Capture the cell that displays the provided text and extract its [x, y] central coordinate. 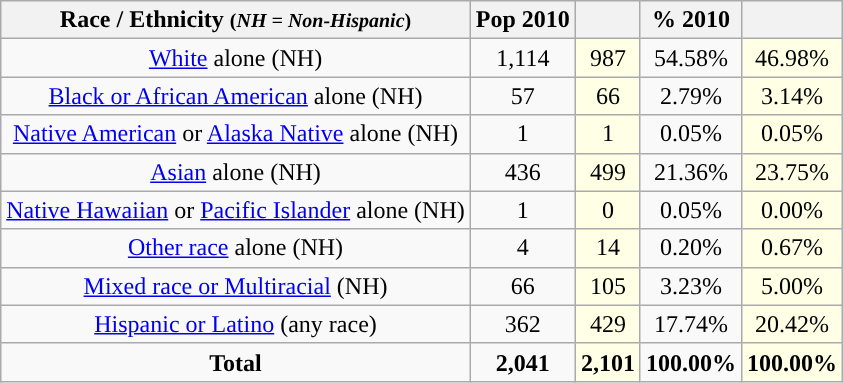
Black or African American alone (NH) [236, 96]
3.23% [690, 286]
436 [522, 172]
2,041 [522, 362]
Native Hawaiian or Pacific Islander alone (NH) [236, 210]
Asian alone (NH) [236, 172]
0.67% [792, 248]
20.42% [792, 324]
57 [522, 96]
0 [608, 210]
Hispanic or Latino (any race) [236, 324]
5.00% [792, 286]
1,114 [522, 58]
Mixed race or Multiracial (NH) [236, 286]
17.74% [690, 324]
Native American or Alaska Native alone (NH) [236, 134]
2,101 [608, 362]
% 2010 [690, 20]
Other race alone (NH) [236, 248]
21.36% [690, 172]
3.14% [792, 96]
54.58% [690, 58]
362 [522, 324]
White alone (NH) [236, 58]
0.00% [792, 210]
0.20% [690, 248]
14 [608, 248]
Total [236, 362]
987 [608, 58]
105 [608, 286]
Pop 2010 [522, 20]
2.79% [690, 96]
499 [608, 172]
4 [522, 248]
46.98% [792, 58]
23.75% [792, 172]
429 [608, 324]
Race / Ethnicity (NH = Non-Hispanic) [236, 20]
